From the cell containing the given text, extract its center point as (x, y) coordinate. 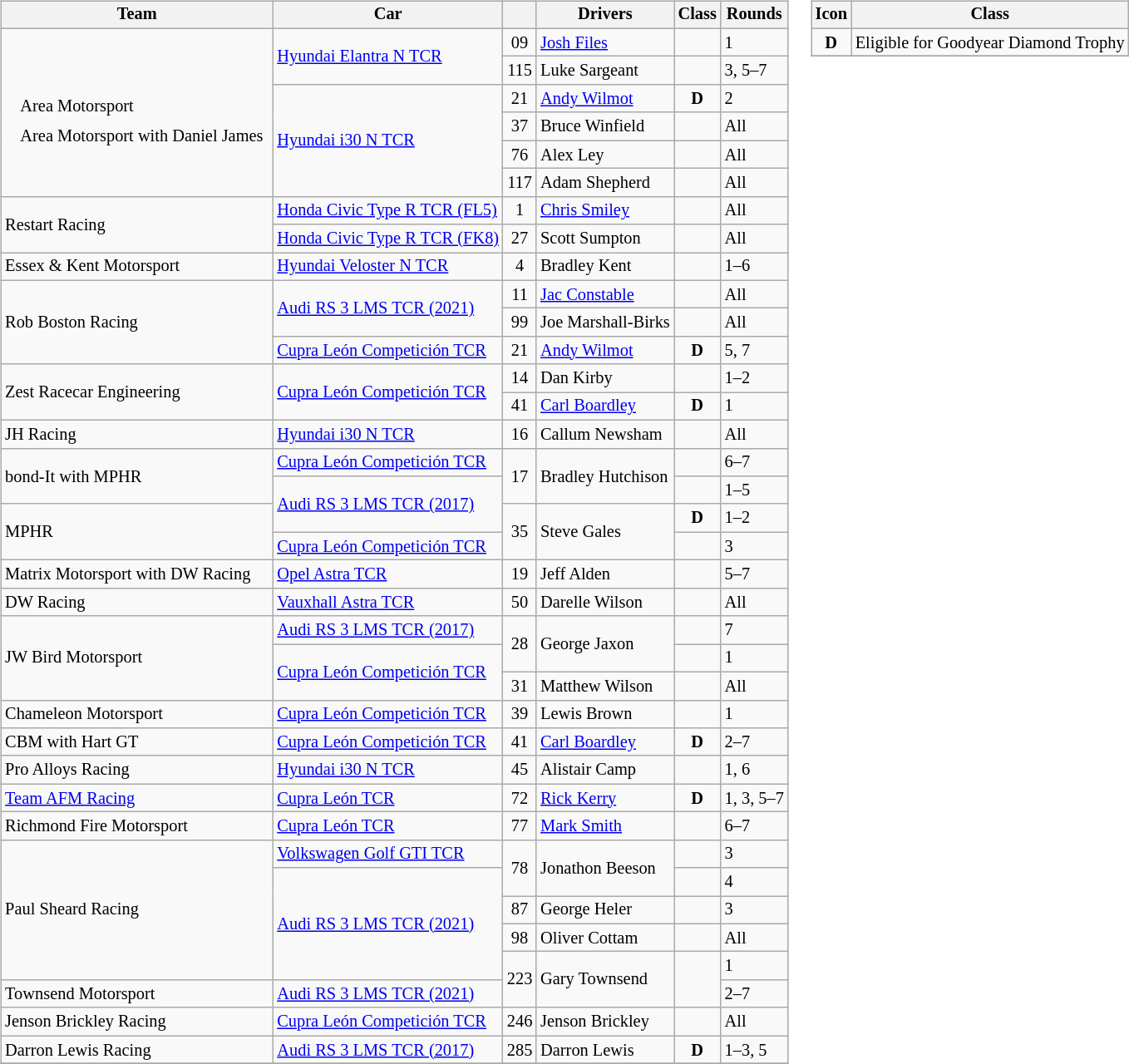
3, 5–7 (755, 71)
Area Motorsport (141, 106)
17 (520, 475)
98 (520, 938)
Icon (831, 15)
27 (520, 239)
Alex Ley (605, 155)
1–6 (755, 267)
Area Motorsport with Daniel James (141, 135)
Drivers (605, 15)
George Jaxon (605, 643)
Darron Lewis Racing (136, 1050)
Joe Marshall-Birks (605, 323)
JW Bird Motorsport (136, 658)
Callum Newsham (605, 434)
Jenson Brickley (605, 1022)
09 (520, 42)
78 (520, 868)
285 (520, 1050)
Honda Civic Type R TCR (FK8) (387, 239)
77 (520, 826)
Opel Astra TCR (387, 574)
14 (520, 378)
Bradley Kent (605, 267)
1, 3, 5–7 (755, 798)
72 (520, 798)
Hyundai Veloster N TCR (387, 267)
Jac Constable (605, 294)
39 (520, 714)
MPHR (136, 532)
Bruce Winfield (605, 126)
2 (755, 99)
Rounds (755, 15)
87 (520, 910)
Car (387, 15)
Team (136, 15)
Team AFM Racing (136, 798)
Rob Boston Racing (136, 323)
Matrix Motorsport with DW Racing (136, 574)
Mark Smith (605, 826)
37 (520, 126)
Zest Racecar Engineering (136, 392)
CBM with Hart GT (136, 742)
Adam Shepherd (605, 183)
Volkswagen Golf GTI TCR (387, 854)
JH Racing (136, 434)
99 (520, 323)
50 (520, 602)
George Heler (605, 910)
Dan Kirby (605, 378)
Honda Civic Type R TCR (FL5) (387, 210)
Bradley Hutchison (605, 475)
5, 7 (755, 351)
19 (520, 574)
115 (520, 71)
Scott Sumpton (605, 239)
45 (520, 770)
1, 6 (755, 770)
31 (520, 686)
Steve Gales (605, 532)
Gary Townsend (605, 979)
Restart Racing (136, 224)
Area Motorsport Area Motorsport with Daniel James (136, 112)
1–3, 5 (755, 1050)
Jeff Alden (605, 574)
Jenson Brickley Racing (136, 1022)
28 (520, 643)
Eligible for Goodyear Diamond Trophy (990, 42)
11 (520, 294)
Townsend Motorsport (136, 994)
16 (520, 434)
Essex & Kent Motorsport (136, 267)
Hyundai Elantra N TCR (387, 57)
Chris Smiley (605, 210)
Matthew Wilson (605, 686)
Rick Kerry (605, 798)
Luke Sargeant (605, 71)
Paul Sheard Racing (136, 909)
Pro Alloys Racing (136, 770)
5–7 (755, 574)
76 (520, 155)
Josh Files (605, 42)
Darelle Wilson (605, 602)
Darron Lewis (605, 1050)
246 (520, 1022)
7 (755, 630)
35 (520, 532)
117 (520, 183)
Vauxhall Astra TCR (387, 602)
Richmond Fire Motorsport (136, 826)
1–5 (755, 490)
bond-It with MPHR (136, 475)
Chameleon Motorsport (136, 714)
Lewis Brown (605, 714)
Oliver Cottam (605, 938)
223 (520, 979)
Jonathon Beeson (605, 868)
DW Racing (136, 602)
Alistair Camp (605, 770)
